Output the (X, Y) coordinate of the center of the cell containing the given text.  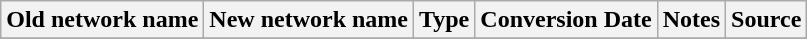
New network name (309, 20)
Conversion Date (566, 20)
Old network name (102, 20)
Type (444, 20)
Notes (691, 20)
Source (766, 20)
